Identify which cell holds the provided text, then report its [x, y] central coordinate. 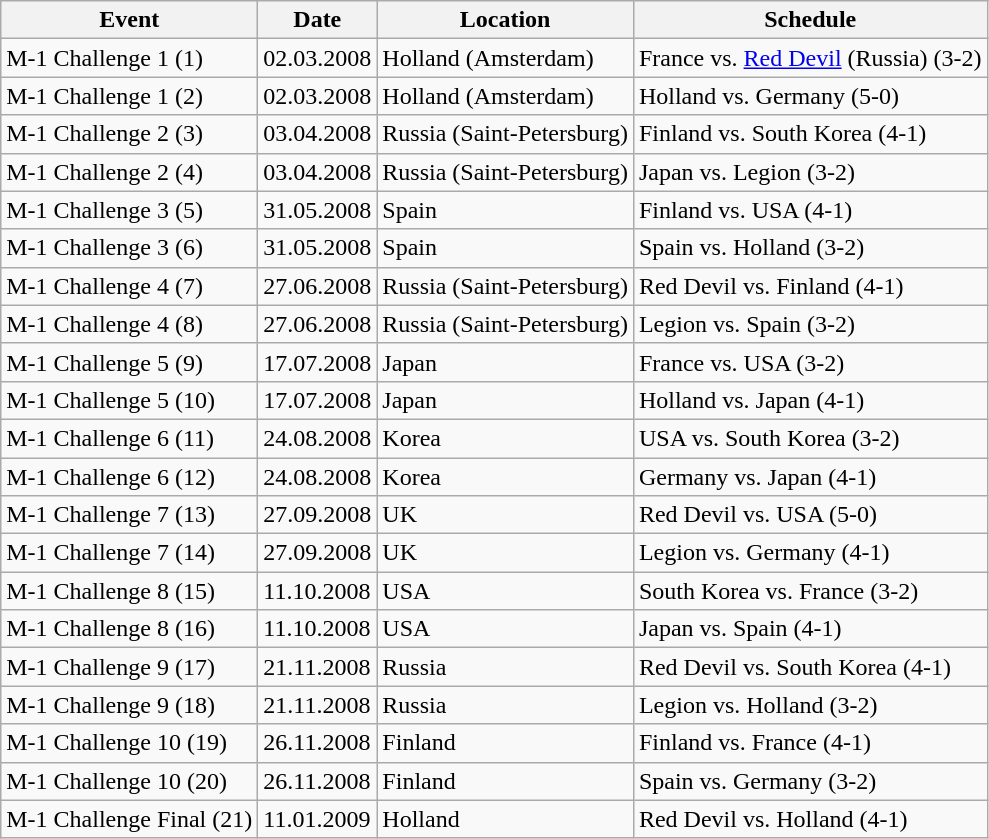
M-1 Challenge 10 (20) [130, 781]
M-1 Challenge Final (21) [130, 819]
Finland vs. France (4-1) [810, 743]
M-1 Challenge 2 (4) [130, 172]
Red Devil vs. South Korea (4-1) [810, 667]
M-1 Challenge 6 (11) [130, 438]
M-1 Challenge 5 (9) [130, 362]
Red Devil vs. Holland (4-1) [810, 819]
M-1 Challenge 9 (17) [130, 667]
M-1 Challenge 10 (19) [130, 743]
M-1 Challenge 9 (18) [130, 705]
Legion vs. Spain (3-2) [810, 324]
Red Devil vs. USA (5-0) [810, 515]
M-1 Challenge 8 (16) [130, 629]
M-1 Challenge 2 (3) [130, 134]
Holland vs. Germany (5-0) [810, 96]
M-1 Challenge 4 (7) [130, 286]
Germany vs. Japan (4-1) [810, 477]
Finland vs. South Korea (4-1) [810, 134]
M-1 Challenge 6 (12) [130, 477]
South Korea vs. France (3-2) [810, 591]
M-1 Challenge 7 (13) [130, 515]
Red Devil vs. Finland (4-1) [810, 286]
Location [506, 20]
Legion vs. Holland (3-2) [810, 705]
M-1 Challenge 5 (10) [130, 400]
M-1 Challenge 3 (5) [130, 210]
Schedule [810, 20]
Spain vs. Holland (3-2) [810, 248]
Date [318, 20]
Holland [506, 819]
USA vs. South Korea (3-2) [810, 438]
Holland vs. Japan (4-1) [810, 400]
France vs. USA (3-2) [810, 362]
M-1 Challenge 3 (6) [130, 248]
11.01.2009 [318, 819]
Japan vs. Legion (3-2) [810, 172]
M-1 Challenge 1 (2) [130, 96]
France vs. Red Devil (Russia) (3-2) [810, 58]
M-1 Challenge 1 (1) [130, 58]
Spain vs. Germany (3-2) [810, 781]
M-1 Challenge 8 (15) [130, 591]
M-1 Challenge 4 (8) [130, 324]
Event [130, 20]
Japan vs. Spain (4-1) [810, 629]
M-1 Challenge 7 (14) [130, 553]
Legion vs. Germany (4-1) [810, 553]
Finland vs. USA (4-1) [810, 210]
